Extract the [x, y] coordinate from the center of the cell holding the provided text.  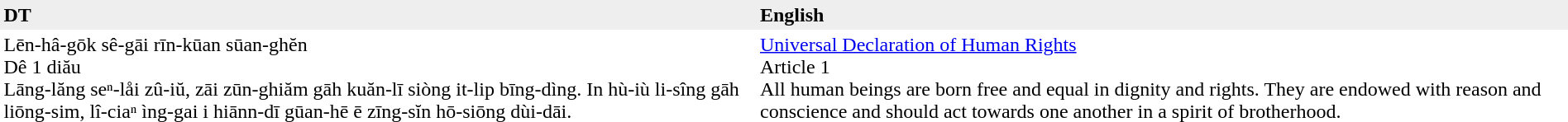
DT [379, 15]
English [1163, 15]
